Find where the given text appears and provide that cell's center as [X, Y] coordinate. 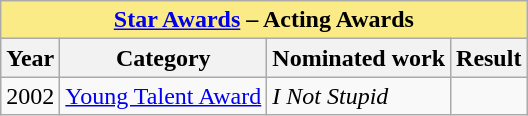
I Not Stupid [359, 96]
Nominated work [359, 58]
Category [164, 58]
Year [30, 58]
Star Awards – Acting Awards [264, 20]
Result [489, 58]
Young Talent Award [164, 96]
2002 [30, 96]
